Extract the (X, Y) coordinate from the center of the cell holding the provided text.  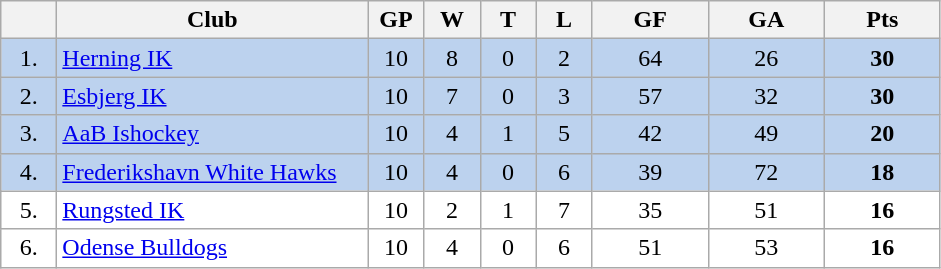
5 (564, 134)
1. (29, 58)
Odense Bulldogs (212, 248)
AaB Ishockey (212, 134)
GP (396, 20)
64 (650, 58)
T (508, 20)
39 (650, 172)
53 (766, 248)
35 (650, 210)
6. (29, 248)
32 (766, 96)
4. (29, 172)
49 (766, 134)
3. (29, 134)
Rungsted IK (212, 210)
8 (452, 58)
GF (650, 20)
Herning IK (212, 58)
2. (29, 96)
GA (766, 20)
42 (650, 134)
72 (766, 172)
26 (766, 58)
57 (650, 96)
W (452, 20)
Frederikshavn White Hawks (212, 172)
3 (564, 96)
Esbjerg IK (212, 96)
18 (882, 172)
20 (882, 134)
5. (29, 210)
L (564, 20)
Club (212, 20)
Pts (882, 20)
